Output the (X, Y) coordinate of the center of the cell containing the given text.  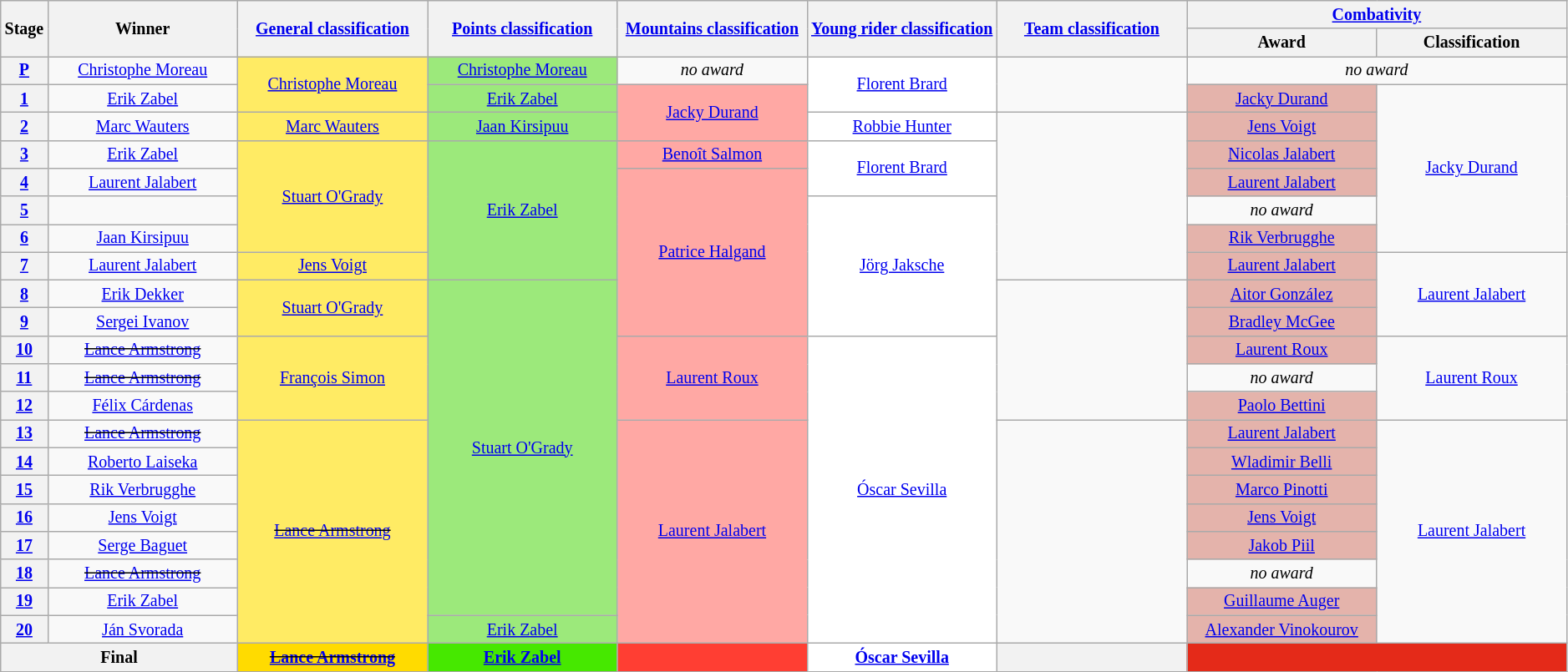
17 (24, 546)
19 (24, 601)
Roberto Laiseka (142, 462)
Alexander Vinokourov (1281, 629)
18 (24, 573)
2 (24, 127)
13 (24, 434)
Stage (24, 28)
Serge Baguet (142, 546)
Paolo Bettini (1281, 406)
15 (24, 489)
8 (24, 294)
Wladimir Belli (1281, 462)
1 (24, 99)
9 (24, 322)
Aitor González (1281, 294)
4 (24, 182)
Combativity (1377, 15)
Final (119, 658)
Sergei Ivanov (142, 322)
Patrice Halgand (712, 252)
Team classification (1091, 28)
10 (24, 351)
Nicolas Jalabert (1281, 154)
Félix Cárdenas (142, 406)
Young rider classification (902, 28)
16 (24, 518)
Marco Pinotti (1281, 489)
Jörg Jaksche (902, 265)
P (24, 70)
Points classification (523, 28)
7 (24, 265)
Bradley McGee (1281, 322)
Guillaume Auger (1281, 601)
3 (24, 154)
11 (24, 377)
12 (24, 406)
Mountains classification (712, 28)
Jakob Piil (1281, 546)
14 (24, 462)
Classification (1472, 43)
5 (24, 210)
6 (24, 239)
Winner (142, 28)
General classification (332, 28)
Ján Svorada (142, 629)
François Simon (332, 378)
Award (1281, 43)
Erik Dekker (142, 294)
Robbie Hunter (902, 127)
20 (24, 629)
Benoît Salmon (712, 154)
